Extract the (x, y) coordinate from the center of the cell holding the provided text.  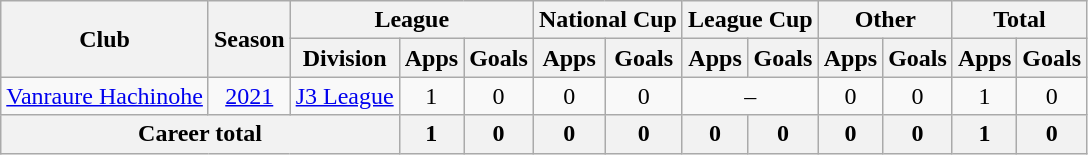
– (750, 96)
J3 League (344, 96)
League Cup (750, 20)
League (412, 20)
Division (344, 58)
Other (885, 20)
Club (105, 39)
Total (1019, 20)
National Cup (608, 20)
2021 (249, 96)
Season (249, 39)
Career total (200, 134)
Vanraure Hachinohe (105, 96)
